Pinpoint the cell where the given text exists, returning its (x, y) midpoint coordinate. 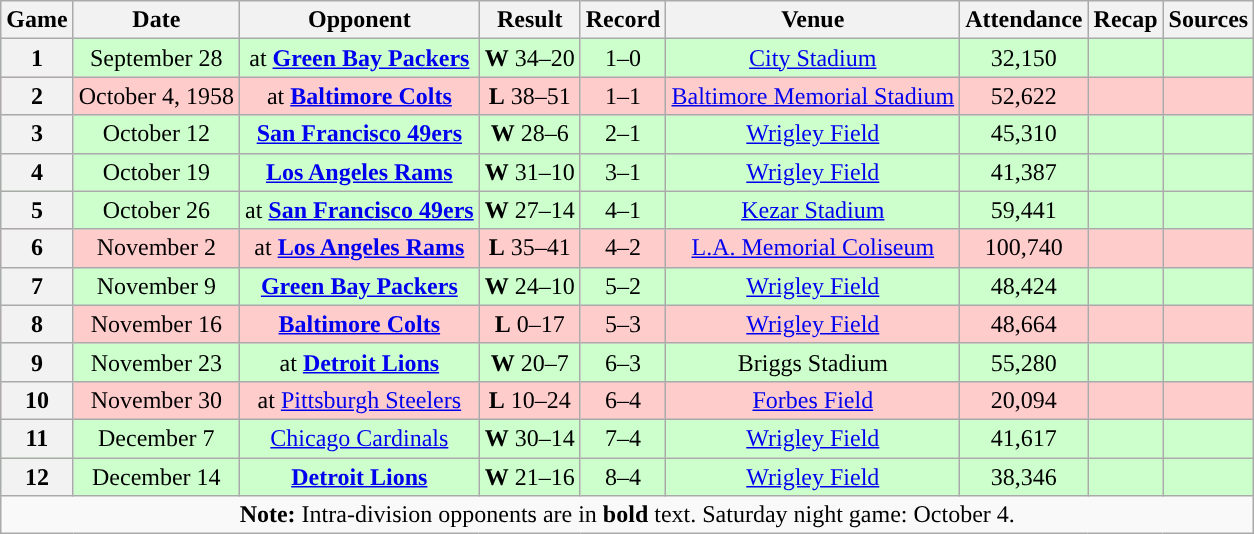
Baltimore Memorial Stadium (813, 96)
4–2 (623, 248)
1–1 (623, 96)
October 4, 1958 (156, 96)
Detroit Lions (359, 477)
at San Francisco 49ers (359, 210)
Note: Intra-division opponents are in bold text. Saturday night game: October 4. (628, 515)
41,617 (1024, 438)
at Baltimore Colts (359, 96)
L 0–17 (530, 324)
W 24–10 (530, 286)
4 (37, 172)
2–1 (623, 134)
November 30 (156, 400)
L 35–41 (530, 248)
October 26 (156, 210)
Chicago Cardinals (359, 438)
Game (37, 20)
38,346 (1024, 477)
December 7 (156, 438)
W 21–16 (530, 477)
41,387 (1024, 172)
6–4 (623, 400)
November 23 (156, 362)
W 27–14 (530, 210)
45,310 (1024, 134)
8 (37, 324)
7 (37, 286)
Date (156, 20)
55,280 (1024, 362)
6–3 (623, 362)
San Francisco 49ers (359, 134)
8–4 (623, 477)
5 (37, 210)
City Stadium (813, 58)
52,622 (1024, 96)
9 (37, 362)
Forbes Field (813, 400)
5–2 (623, 286)
October 12 (156, 134)
L 10–24 (530, 400)
November 2 (156, 248)
Attendance (1024, 20)
10 (37, 400)
6 (37, 248)
November 16 (156, 324)
W 31–10 (530, 172)
W 30–14 (530, 438)
100,740 (1024, 248)
Result (530, 20)
Venue (813, 20)
11 (37, 438)
at Detroit Lions (359, 362)
Recap (1126, 20)
November 9 (156, 286)
W 20–7 (530, 362)
October 19 (156, 172)
32,150 (1024, 58)
September 28 (156, 58)
48,424 (1024, 286)
Los Angeles Rams (359, 172)
Kezar Stadium (813, 210)
2 (37, 96)
48,664 (1024, 324)
1 (37, 58)
L 38–51 (530, 96)
12 (37, 477)
at Green Bay Packers (359, 58)
W 28–6 (530, 134)
59,441 (1024, 210)
December 14 (156, 477)
20,094 (1024, 400)
3 (37, 134)
Green Bay Packers (359, 286)
3–1 (623, 172)
5–3 (623, 324)
Record (623, 20)
at Los Angeles Rams (359, 248)
W 34–20 (530, 58)
Baltimore Colts (359, 324)
4–1 (623, 210)
1–0 (623, 58)
Opponent (359, 20)
at Pittsburgh Steelers (359, 400)
Briggs Stadium (813, 362)
7–4 (623, 438)
L.A. Memorial Coliseum (813, 248)
Sources (1208, 20)
